Find where the given text appears and provide that cell's center as [x, y] coordinate. 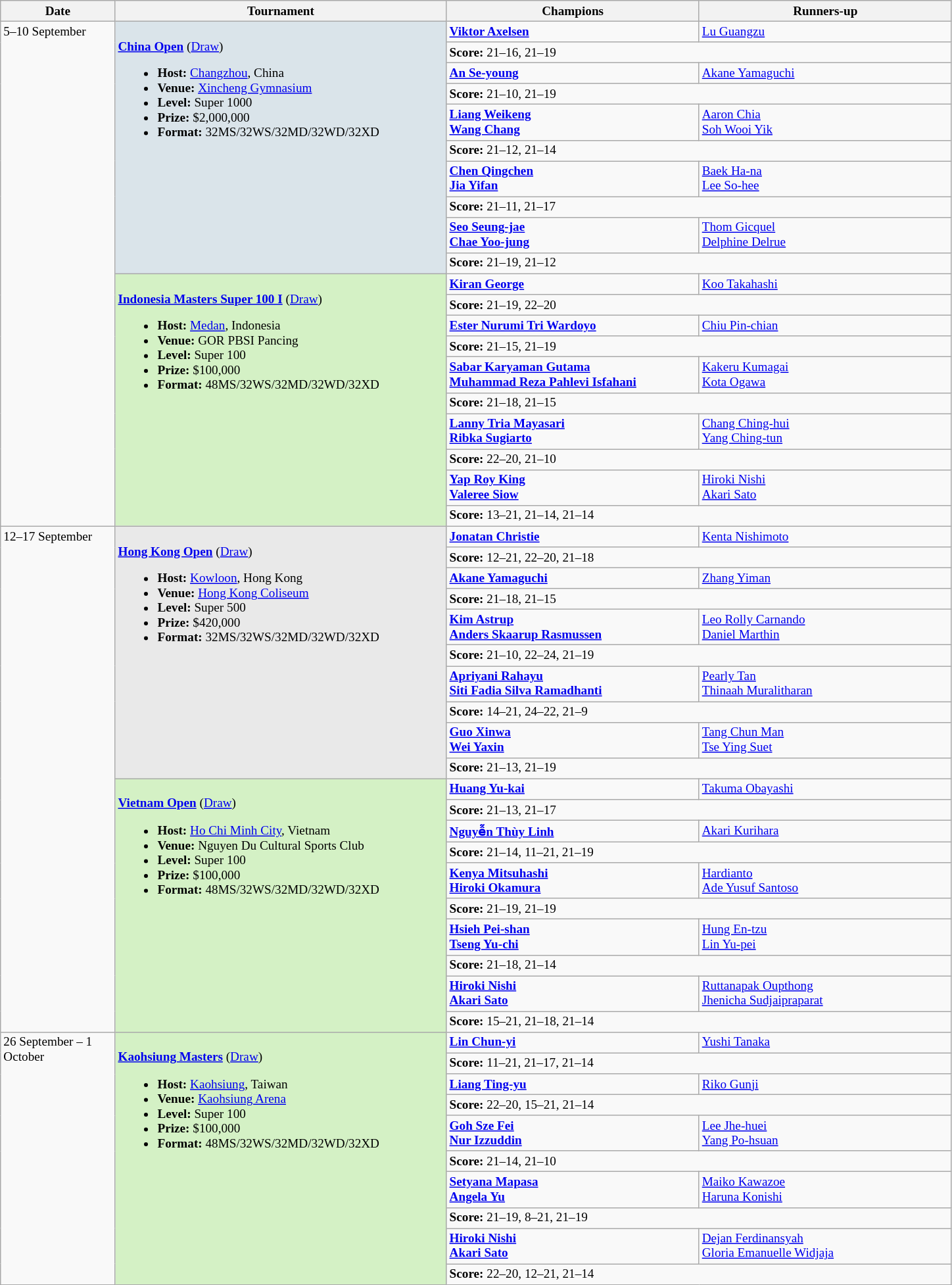
Setyana Mapasa Angela Yu [573, 1190]
Yushi Tanaka [825, 1042]
Kenta Nishimoto [825, 537]
Tournament [281, 11]
Huang Yu-kai [573, 789]
Hung En-tzu Lin Yu-pei [825, 937]
Guo Xinwa Wei Yaxin [573, 740]
Score: 21–18, 21–14 [699, 965]
Score: 21–10, 21–19 [699, 94]
An Se-young [573, 73]
Seo Seung-jae Chae Yoo-jung [573, 235]
Score: 21–16, 21–19 [699, 53]
Jonatan Christie [573, 537]
Kenya Mitsuhashi Hiroki Okamura [573, 881]
Score: 21–13, 21–17 [699, 810]
12–17 September [58, 779]
Leo Rolly Carnando Daniel Marthin [825, 627]
Goh Sze Fei Nur Izzuddin [573, 1133]
Score: 12–21, 22–20, 21–18 [699, 558]
Hardianto Ade Yusuf Santoso [825, 881]
Score: 21–19, 8–21, 21–19 [699, 1218]
Score: 21–12, 21–14 [699, 151]
Baek Ha-na Lee So-hee [825, 179]
Score: 21–13, 21–19 [699, 768]
Kiran George [573, 284]
Champions [573, 11]
Hong Kong Open (Draw)Host: Kowloon, Hong KongVenue: Hong Kong ColiseumLevel: Super 500Prize: $420,000Format: 32MS/32WS/32MD/32WD/32XD [281, 652]
Kim Astrup Anders Skaarup Rasmussen [573, 627]
Chiu Pin-chian [825, 326]
Score: 21–19, 21–12 [699, 263]
Ester Nurumi Tri Wardoyo [573, 326]
Kaohsiung Masters (Draw)Host: Kaohsiung, TaiwanVenue: Kaohsiung ArenaLevel: Super 100Prize: $100,000Format: 48MS/32WS/32MD/32WD/32XD [281, 1158]
Score: 21–19, 22–20 [699, 305]
Score: 22–20, 21–10 [699, 460]
Score: 21–14, 21–10 [699, 1161]
Takuma Obayashi [825, 789]
Hsieh Pei-shan Tseng Yu-chi [573, 937]
Liang Ting-yu [573, 1084]
Score: 14–21, 24–22, 21–9 [699, 712]
Tang Chun Man Tse Ying Suet [825, 740]
Akari Kurihara [825, 831]
5–10 September [58, 274]
Score: 21–19, 21–19 [699, 909]
Nguyễn Thùy Linh [573, 831]
Kakeru Kumagai Kota Ogawa [825, 375]
26 September – 1 October [58, 1158]
Date [58, 11]
Score: 21–10, 22–24, 21–19 [699, 656]
Apriyani Rahayu Siti Fadia Silva Ramadhanti [573, 683]
Lee Jhe-huei Yang Po-hsuan [825, 1133]
Thom Gicquel Delphine Delrue [825, 235]
Lu Guangzu [825, 32]
Ruttanapak Oupthong Jhenicha Sudjaipraparat [825, 994]
Score: 22–20, 15–21, 21–14 [699, 1105]
Pearly Tan Thinaah Muralitharan [825, 683]
Score: 22–20, 12–21, 21–14 [699, 1274]
Chang Ching-hui Yang Ching-tun [825, 431]
Koo Takahashi [825, 284]
Riko Gunji [825, 1084]
Score: 21–14, 11–21, 21–19 [699, 852]
Runners-up [825, 11]
Dejan Ferdinansyah Gloria Emanuelle Widjaja [825, 1246]
Score: 13–21, 21–14, 21–14 [699, 516]
Sabar Karyaman Gutama Muhammad Reza Pahlevi Isfahani [573, 375]
Aaron Chia Soh Wooi Yik [825, 122]
Yap Roy King Valeree Siow [573, 487]
China Open (Draw)Host: Changzhou, ChinaVenue: Xincheng GymnasiumLevel: Super 1000Prize: $2,000,000Format: 32MS/32WS/32MD/32WD/32XD [281, 147]
Lin Chun-yi [573, 1042]
Chen Qingchen Jia Yifan [573, 179]
Viktor Axelsen [573, 32]
Maiko Kawazoe Haruna Konishi [825, 1190]
Score: 11–21, 21–17, 21–14 [699, 1063]
Lanny Tria Mayasari Ribka Sugiarto [573, 431]
Indonesia Masters Super 100 I (Draw)Host: Medan, IndonesiaVenue: GOR PBSI PancingLevel: Super 100Prize: $100,000Format: 48MS/32WS/32MD/32WD/32XD [281, 400]
Liang Weikeng Wang Chang [573, 122]
Score: 21–11, 21–17 [699, 207]
Score: 15–21, 21–18, 21–14 [699, 1022]
Zhang Yiman [825, 578]
Score: 21–15, 21–19 [699, 347]
